Scan for the cell matching the given text and deliver its (X, Y) coordinate at center. 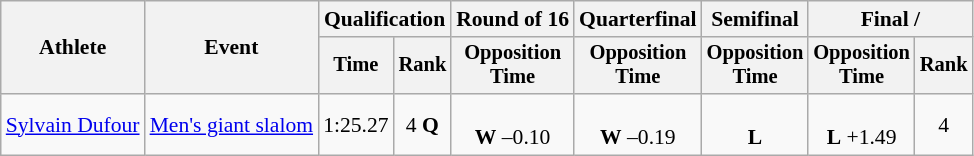
Semifinal (756, 19)
4 Q (423, 124)
Final / (890, 19)
W –0.19 (638, 124)
Athlete (73, 48)
Quarterfinal (638, 19)
L (756, 124)
Sylvain Dufour (73, 124)
Time (356, 66)
Event (232, 48)
Qualification (384, 19)
W –0.10 (512, 124)
Round of 16 (512, 19)
L +1.49 (862, 124)
Men's giant slalom (232, 124)
4 (944, 124)
1:25.27 (356, 124)
